For the text-containing cell, return its midpoint in (x, y) coordinate format. 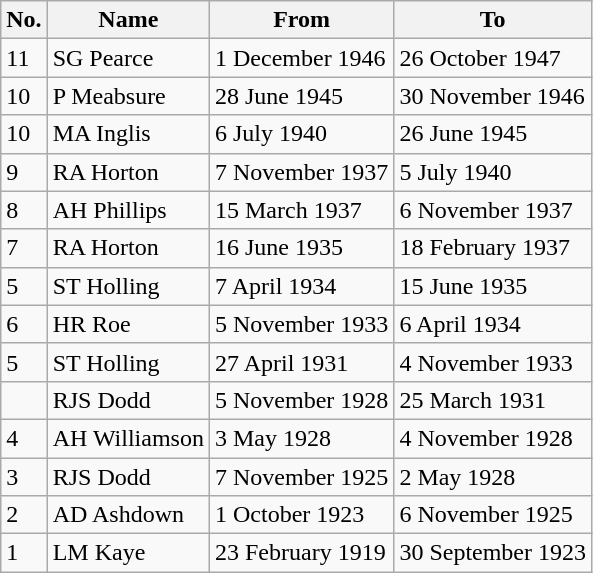
7 November 1925 (301, 477)
30 September 1923 (493, 553)
1 October 1923 (301, 515)
6 November 1925 (493, 515)
2 May 1928 (493, 477)
No. (24, 20)
11 (24, 58)
9 (24, 172)
26 June 1945 (493, 134)
3 May 1928 (301, 438)
7 November 1937 (301, 172)
7 (24, 248)
Name (128, 20)
25 March 1931 (493, 400)
LM Kaye (128, 553)
26 October 1947 (493, 58)
P Meabsure (128, 96)
6 July 1940 (301, 134)
5 November 1928 (301, 400)
15 June 1935 (493, 286)
2 (24, 515)
1 December 1946 (301, 58)
AD Ashdown (128, 515)
5 November 1933 (301, 324)
6 April 1934 (493, 324)
6 (24, 324)
4 November 1928 (493, 438)
To (493, 20)
AH Williamson (128, 438)
1 (24, 553)
3 (24, 477)
28 June 1945 (301, 96)
6 November 1937 (493, 210)
From (301, 20)
4 (24, 438)
4 November 1933 (493, 362)
AH Phillips (128, 210)
7 April 1934 (301, 286)
15 March 1937 (301, 210)
HR Roe (128, 324)
18 February 1937 (493, 248)
23 February 1919 (301, 553)
SG Pearce (128, 58)
16 June 1935 (301, 248)
8 (24, 210)
MA Inglis (128, 134)
30 November 1946 (493, 96)
5 July 1940 (493, 172)
27 April 1931 (301, 362)
